From the cell containing the given text, extract its center point as (x, y) coordinate. 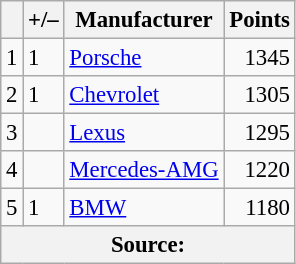
1220 (260, 170)
1295 (260, 133)
4 (12, 170)
Porsche (144, 58)
Lexus (144, 133)
Source: (148, 245)
1180 (260, 208)
Chevrolet (144, 95)
Manufacturer (144, 20)
2 (12, 95)
1305 (260, 95)
Points (260, 20)
Mercedes-AMG (144, 170)
BMW (144, 208)
5 (12, 208)
1345 (260, 58)
+/– (44, 20)
3 (12, 133)
